Search for the cell housing the specified text and yield its (x, y) center coordinate. 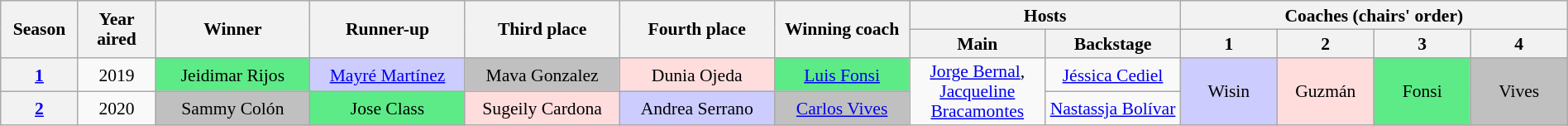
Hosts (1045, 15)
Luis Fonsi (842, 75)
Vives (1518, 91)
Guzmán (1325, 91)
Dunia Ojeda (696, 75)
Jorge Bernal,Jacqueline Bracamontes (978, 91)
4 (1518, 43)
Andrea Serrano (696, 108)
Jeidimar Rijos (233, 75)
Wisin (1229, 91)
Sammy Colón (233, 108)
Season (40, 29)
Coaches (chairs' order) (1374, 15)
Jéssica Cediel (1113, 75)
Fonsi (1422, 91)
Third place (543, 29)
Backstage (1113, 43)
Jose Class (387, 108)
Mayré Martínez (387, 75)
2020 (117, 108)
Mava Gonzalez (543, 75)
Sugeily Cardona (543, 108)
Carlos Vives (842, 108)
Winner (233, 29)
Winning coach (842, 29)
Fourth place (696, 29)
Main (978, 43)
3 (1422, 43)
2019 (117, 75)
Year aired (117, 29)
Runner-up (387, 29)
Nastassja Bolívar (1113, 108)
